Provide the (x, y) coordinate of the cell's center where the given text is located.  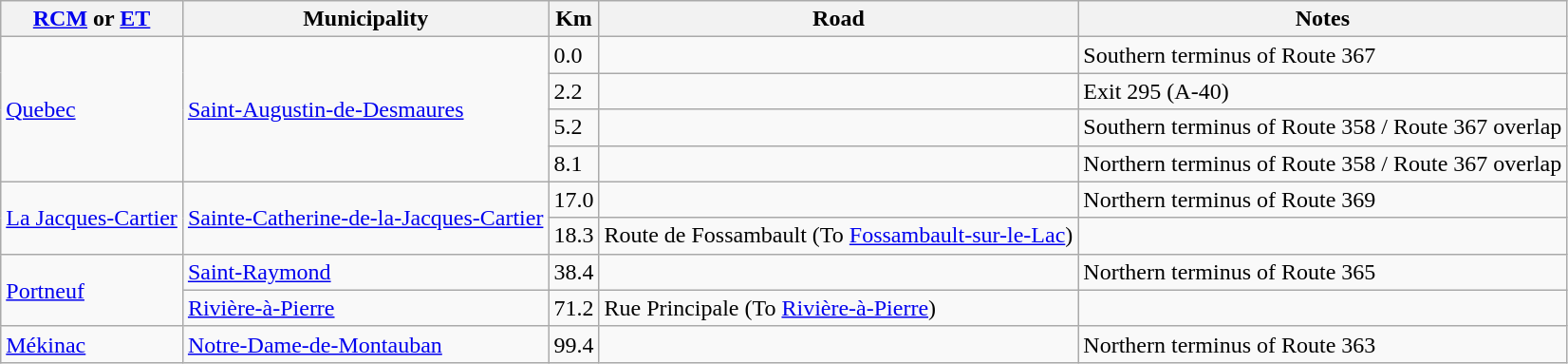
18.3 (573, 236)
Saint-Augustin-de-Desmaures (365, 109)
Sainte-Catherine-de-la-Jacques-Cartier (365, 218)
Km (573, 19)
Rue Principale (To Rivière-à-Pierre) (839, 308)
Southern terminus of Route 367 (1323, 55)
Rivière-à-Pierre (365, 308)
Road (839, 19)
71.2 (573, 308)
Northern terminus of Route 369 (1323, 200)
Exit 295 (A-40) (1323, 91)
0.0 (573, 55)
99.4 (573, 344)
17.0 (573, 200)
Notre-Dame-de-Montauban (365, 344)
Northern terminus of Route 363 (1323, 344)
Municipality (365, 19)
Southern terminus of Route 358 / Route 367 overlap (1323, 127)
Notes (1323, 19)
Portneuf (92, 290)
RCM or ET (92, 19)
La Jacques-Cartier (92, 218)
2.2 (573, 91)
Saint-Raymond (365, 272)
Route de Fossambault (To Fossambault-sur-le-Lac) (839, 236)
Northern terminus of Route 365 (1323, 272)
Mékinac (92, 344)
38.4 (573, 272)
5.2 (573, 127)
Quebec (92, 109)
Northern terminus of Route 358 / Route 367 overlap (1323, 163)
8.1 (573, 163)
